Scan for the cell matching the given text and deliver its [X, Y] coordinate at center. 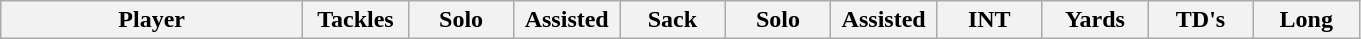
INT [989, 20]
Long [1306, 20]
Player [152, 20]
Yards [1095, 20]
Sack [673, 20]
TD's [1201, 20]
Tackles [356, 20]
